For the text-containing cell, return its midpoint in [x, y] coordinate format. 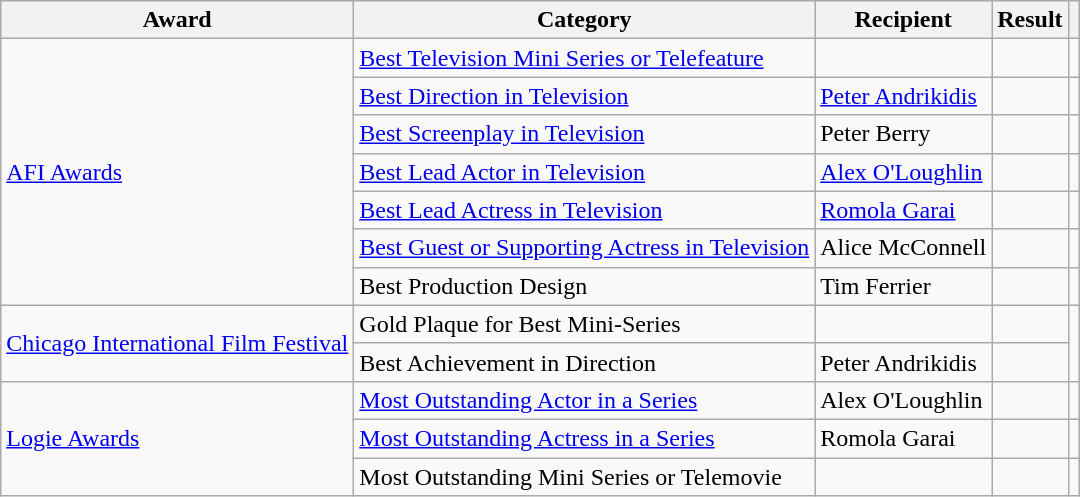
Most Outstanding Actress in a Series [584, 438]
AFI Awards [178, 172]
Recipient [904, 20]
Alice McConnell [904, 248]
Logie Awards [178, 438]
Best Achievement in Direction [584, 362]
Best Lead Actress in Television [584, 210]
Most Outstanding Actor in a Series [584, 400]
Best Guest or Supporting Actress in Television [584, 248]
Gold Plaque for Best Mini-Series [584, 324]
Best Production Design [584, 286]
Best Lead Actor in Television [584, 172]
Category [584, 20]
Most Outstanding Mini Series or Telemovie [584, 477]
Tim Ferrier [904, 286]
Award [178, 20]
Peter Berry [904, 134]
Result [1030, 20]
Best Screenplay in Television [584, 134]
Best Direction in Television [584, 96]
Chicago International Film Festival [178, 343]
Best Television Mini Series or Telefeature [584, 58]
